Pinpoint the cell where the given text exists, returning its (x, y) midpoint coordinate. 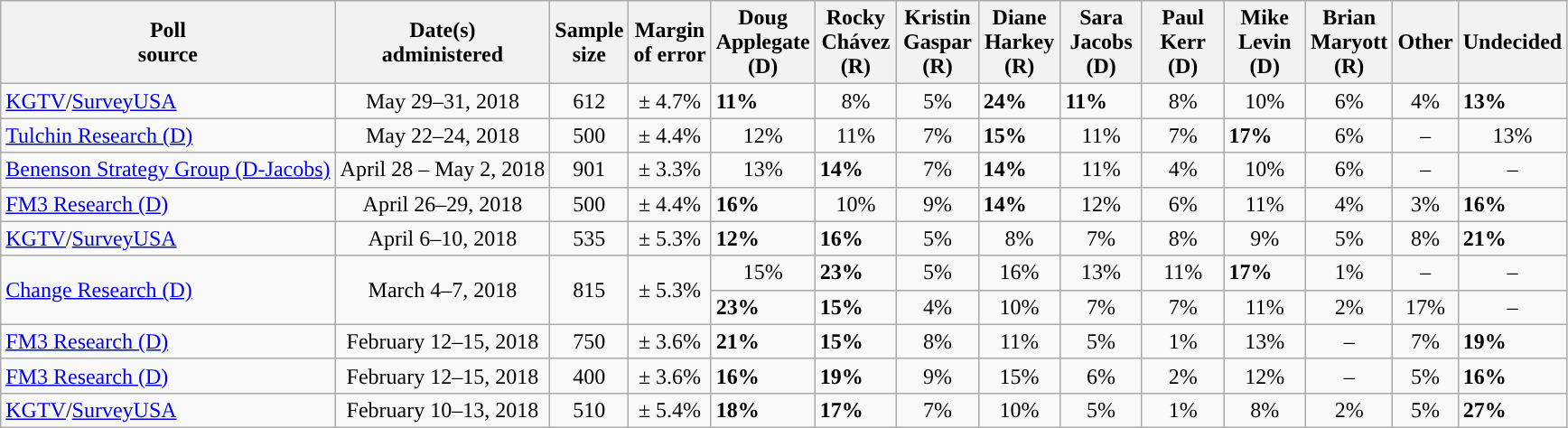
18% (762, 410)
Other (1425, 42)
750 (589, 341)
PaulKerr(D) (1183, 42)
± 5.4% (670, 410)
April 28 – May 2, 2018 (443, 170)
Undecided (1512, 42)
400 (589, 376)
Marginof error (670, 42)
Tulchin Research (D) (168, 135)
24% (1019, 101)
815 (589, 290)
DianeHarkey(R) (1019, 42)
27% (1512, 410)
612 (589, 101)
April 26–29, 2018 (443, 204)
510 (589, 410)
SaraJacobs(D) (1102, 42)
BrianMaryott(R) (1349, 42)
Samplesize (589, 42)
Pollsource (168, 42)
MikeLevin(D) (1265, 42)
3% (1425, 204)
Change Research (D) (168, 290)
901 (589, 170)
May 29–31, 2018 (443, 101)
RockyChávez(R) (856, 42)
March 4–7, 2018 (443, 290)
± 4.7% (670, 101)
Benenson Strategy Group (D-Jacobs) (168, 170)
± 3.3% (670, 170)
535 (589, 238)
Date(s)administered (443, 42)
February 10–13, 2018 (443, 410)
KristinGaspar(R) (938, 42)
DougApplegate(D) (762, 42)
April 6–10, 2018 (443, 238)
May 22–24, 2018 (443, 135)
